Identify which cell holds the provided text, then report its (X, Y) central coordinate. 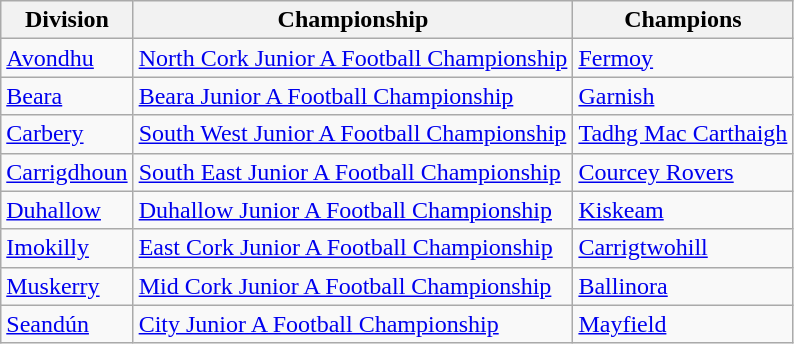
Duhallow Junior A Football Championship (353, 210)
Champions (683, 20)
Muskerry (67, 286)
Kiskeam (683, 210)
Avondhu (67, 58)
Garnish (683, 96)
City Junior A Football Championship (353, 324)
South West Junior A Football Championship (353, 134)
Carrigdhoun (67, 172)
Tadhg Mac Carthaigh (683, 134)
Duhallow (67, 210)
Mid Cork Junior A Football Championship (353, 286)
North Cork Junior A Football Championship (353, 58)
East Cork Junior A Football Championship (353, 248)
Fermoy (683, 58)
Courcey Rovers (683, 172)
Seandún (67, 324)
Division (67, 20)
South East Junior A Football Championship (353, 172)
Carrigtwohill (683, 248)
Imokilly (67, 248)
Mayfield (683, 324)
Ballinora (683, 286)
Carbery (67, 134)
Championship (353, 20)
Beara Junior A Football Championship (353, 96)
Beara (67, 96)
